Detect which cell encompasses the target text, then output its (x, y) center coordinate. 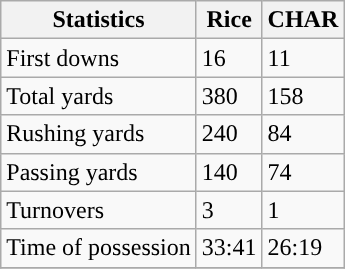
Time of possession (99, 248)
380 (229, 96)
First downs (99, 58)
74 (303, 172)
84 (303, 134)
1 (303, 210)
Statistics (99, 20)
Rushing yards (99, 134)
33:41 (229, 248)
11 (303, 58)
3 (229, 210)
CHAR (303, 20)
Total yards (99, 96)
16 (229, 58)
Turnovers (99, 210)
240 (229, 134)
Rice (229, 20)
Passing yards (99, 172)
140 (229, 172)
158 (303, 96)
26:19 (303, 248)
